Pinpoint the cell where the given text exists, returning its (x, y) midpoint coordinate. 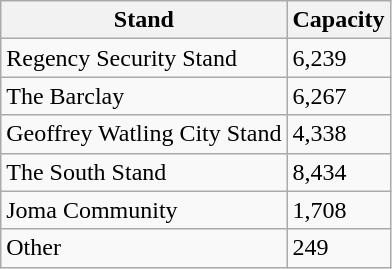
8,434 (338, 172)
6,267 (338, 96)
249 (338, 248)
Stand (144, 20)
Joma Community (144, 210)
4,338 (338, 134)
Capacity (338, 20)
6,239 (338, 58)
Other (144, 248)
Regency Security Stand (144, 58)
Geoffrey Watling City Stand (144, 134)
The South Stand (144, 172)
1,708 (338, 210)
The Barclay (144, 96)
